Output the (X, Y) coordinate of the center of the cell containing the given text.  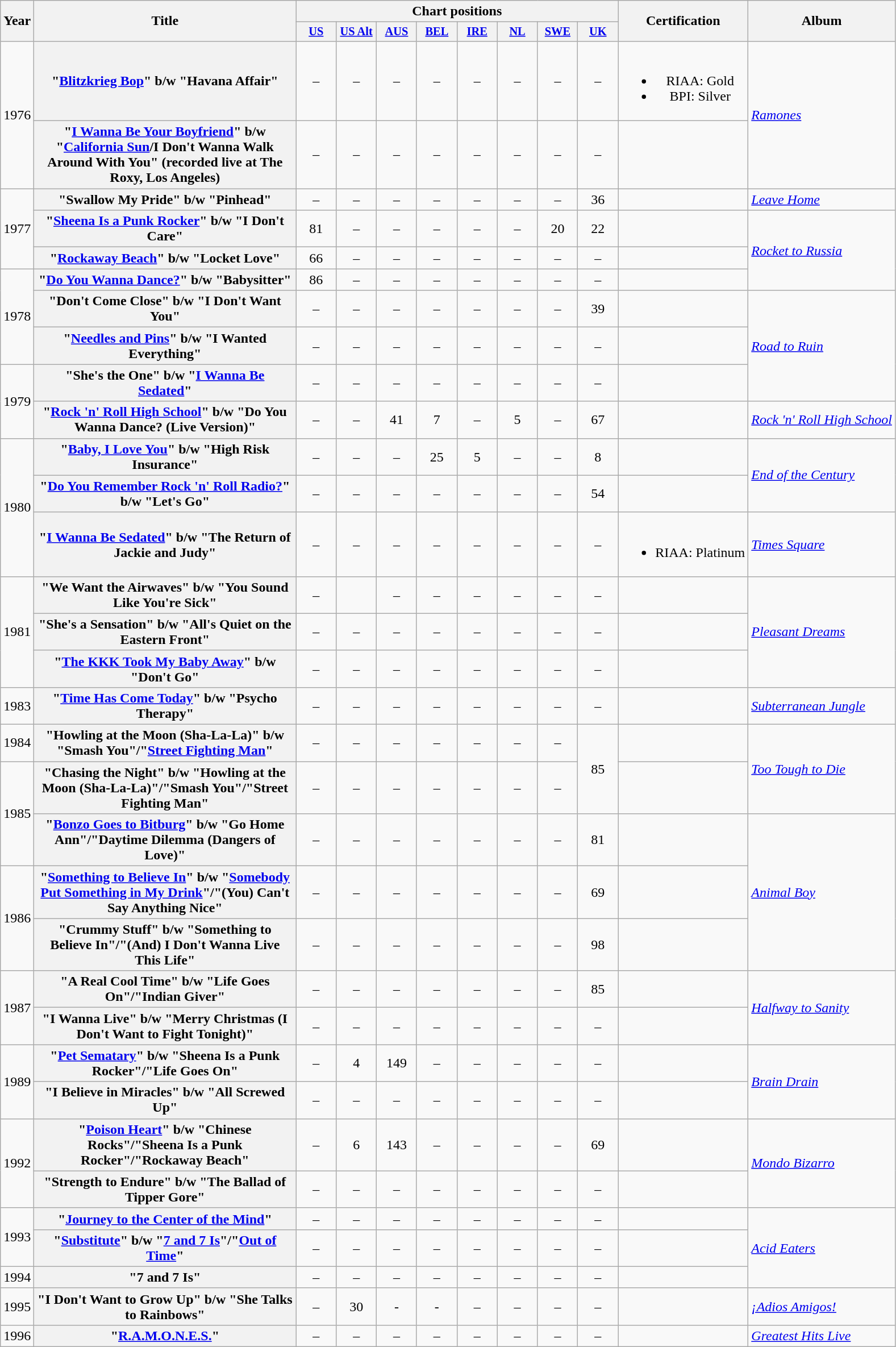
Acid Eaters (822, 1248)
1979 (17, 401)
1995 (17, 1306)
RIAA: GoldBPI: Silver (683, 81)
54 (598, 493)
4 (357, 1063)
"Sheena Is a Punk Rocker" b/w "I Don't Care" (165, 228)
"Rockaway Beach" b/w "Locket Love" (165, 258)
"R.A.M.O.N.E.S." (165, 1336)
Greatest Hits Live (822, 1336)
"Bonzo Goes to Bitburg" b/w "Go Home Ann"/"Daytime Dilemma (Dangers of Love)" (165, 840)
"I Wanna Be Your Boyfriend" b/w "California Sun/I Don't Wanna Walk Around With You" (recorded live at The Roxy, Los Angeles) (165, 155)
41 (397, 419)
"Don't Come Close" b/w "I Don't Want You" (165, 309)
"We Want the Airwaves" b/w "You Sound Like You're Sick" (165, 594)
1993 (17, 1237)
US Alt (357, 32)
¡Adios Amigos! (822, 1306)
Road to Ruin (822, 346)
"Howling at the Moon (Sha-La-La)" b/w "Smash You"/"Street Fighting Man" (165, 743)
US (316, 32)
"Do You Wanna Dance?" b/w "Babysitter" (165, 280)
End of the Century (822, 475)
149 (397, 1063)
Rocket to Russia (822, 250)
Album (822, 21)
1978 (17, 317)
66 (316, 258)
"Needles and Pins" b/w "I Wanted Everything" (165, 346)
1980 (17, 507)
"Blitzkrieg Bop" b/w "Havana Affair" (165, 81)
"Do You Remember Rock 'n' Roll Radio?" b/w "Let's Go" (165, 493)
Chart positions (457, 11)
Too Tough to Die (822, 770)
BEL (436, 32)
8 (598, 457)
20 (558, 228)
1981 (17, 632)
Mondo Bizarro (822, 1163)
Ramones (822, 115)
"She's a Sensation" b/w "All's Quiet on the Eastern Front" (165, 632)
IRE (477, 32)
1985 (17, 814)
"I Believe in Miracles" b/w "All Screwed Up" (165, 1100)
"Something to Believe In" b/w "Somebody Put Something in My Drink"/"(You) Can't Say Anything Nice" (165, 892)
7 (436, 419)
"I Wanna Live" b/w "Merry Christmas (I Don't Want to Fight Tonight)" (165, 1026)
Certification (683, 21)
1976 (17, 115)
AUS (397, 32)
"Baby, I Love You" b/w "High Risk Insurance" (165, 457)
36 (598, 199)
Halfway to Sanity (822, 1008)
1987 (17, 1008)
Year (17, 21)
86 (316, 280)
1989 (17, 1082)
Title (165, 21)
1996 (17, 1336)
"I Wanna Be Sedated" b/w "The Return of Jackie and Judy" (165, 544)
Leave Home (822, 199)
Subterranean Jungle (822, 706)
UK (598, 32)
1977 (17, 228)
Pleasant Dreams (822, 632)
1984 (17, 743)
SWE (558, 32)
98 (598, 945)
"I Don't Want to Grow Up" b/w "She Talks to Rainbows" (165, 1306)
"Crummy Stuff" b/w "Something to Believe In"/"(And) I Don't Wanna Live This Life" (165, 945)
1994 (17, 1277)
Rock 'n' Roll High School (822, 419)
6 (357, 1145)
1992 (17, 1163)
22 (598, 228)
39 (598, 309)
143 (397, 1145)
Brain Drain (822, 1082)
"Poison Heart" b/w "Chinese Rocks"/"Sheena Is a Punk Rocker"/"Rockaway Beach" (165, 1145)
1986 (17, 918)
"Swallow My Pride" b/w "Pinhead" (165, 199)
NL (517, 32)
"A Real Cool Time" b/w "Life Goes On"/"Indian Giver" (165, 989)
1983 (17, 706)
25 (436, 457)
"The KKK Took My Baby Away" b/w "Don't Go" (165, 668)
"Substitute" b/w "7 and 7 Is"/"Out of Time" (165, 1248)
"Journey to the Center of the Mind" (165, 1219)
"She's the One" b/w "I Wanna Be Sedated" (165, 383)
"Rock 'n' Roll High School" b/w "Do You Wanna Dance? (Live Version)" (165, 419)
"Time Has Come Today" b/w "Psycho Therapy" (165, 706)
Animal Boy (822, 892)
30 (357, 1306)
RIAA: Platinum (683, 544)
67 (598, 419)
"7 and 7 Is" (165, 1277)
Times Square (822, 544)
"Chasing the Night" b/w "Howling at the Moon (Sha-La-La)"/"Smash You"/"Street Fighting Man" (165, 788)
"Pet Sematary" b/w "Sheena Is a Punk Rocker"/"Life Goes On" (165, 1063)
"Strength to Endure" b/w "The Ballad of Tipper Gore" (165, 1189)
